Return (x, y) of the center of cell containing provided text 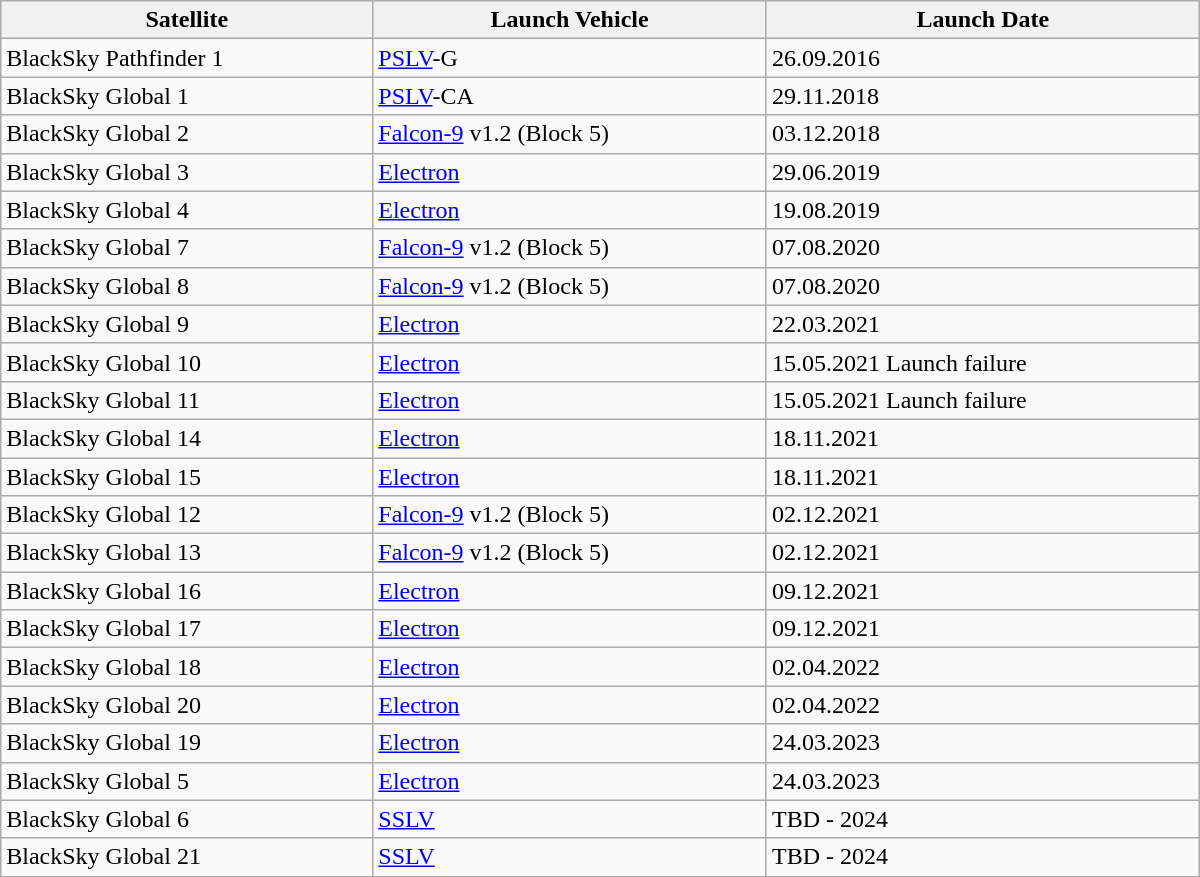
BlackSky Global 10 (187, 362)
Launch Vehicle (570, 20)
BlackSky Global 19 (187, 743)
BlackSky Global 20 (187, 705)
BlackSky Global 5 (187, 781)
BlackSky Global 7 (187, 248)
BlackSky Global 11 (187, 400)
BlackSky Global 9 (187, 324)
BlackSky Global 21 (187, 857)
29.06.2019 (982, 172)
BlackSky Global 12 (187, 515)
BlackSky Global 4 (187, 210)
BlackSky Global 14 (187, 438)
BlackSky Global 1 (187, 96)
03.12.2018 (982, 134)
PSLV-G (570, 58)
BlackSky Global 6 (187, 819)
BlackSky Global 15 (187, 477)
26.09.2016 (982, 58)
BlackSky Global 16 (187, 591)
PSLV-CA (570, 96)
19.08.2019 (982, 210)
BlackSky Global 13 (187, 553)
Satellite (187, 20)
BlackSky Pathfinder 1 (187, 58)
BlackSky Global 8 (187, 286)
BlackSky Global 2 (187, 134)
Launch Date (982, 20)
29.11.2018 (982, 96)
BlackSky Global 18 (187, 667)
BlackSky Global 17 (187, 629)
BlackSky Global 3 (187, 172)
22.03.2021 (982, 324)
